Capture the cell that displays the provided text and extract its [x, y] central coordinate. 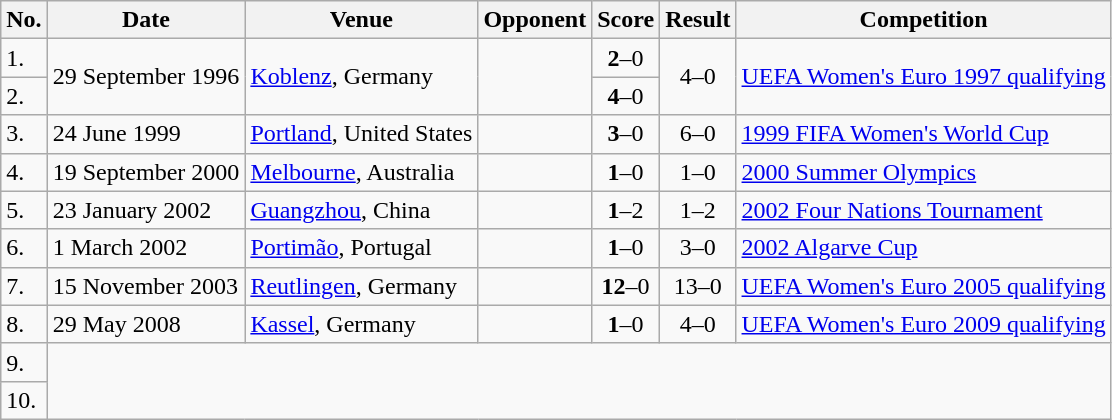
15 November 2003 [146, 286]
Result [698, 20]
6–0 [698, 134]
5. [24, 210]
UEFA Women's Euro 2005 qualifying [924, 286]
Guangzhou, China [362, 210]
UEFA Women's Euro 2009 qualifying [924, 324]
2002 Four Nations Tournament [924, 210]
Portimão, Portugal [362, 248]
No. [24, 20]
Opponent [535, 20]
UEFA Women's Euro 1997 qualifying [924, 77]
Date [146, 20]
Kassel, Germany [362, 324]
12–0 [626, 286]
Melbourne, Australia [362, 172]
10. [24, 400]
7. [24, 286]
Score [626, 20]
29 September 1996 [146, 77]
24 June 1999 [146, 134]
9. [24, 362]
Venue [362, 20]
Portland, United States [362, 134]
23 January 2002 [146, 210]
2000 Summer Olympics [924, 172]
2002 Algarve Cup [924, 248]
19 September 2000 [146, 172]
1. [24, 58]
Reutlingen, Germany [362, 286]
1999 FIFA Women's World Cup [924, 134]
Koblenz, Germany [362, 77]
29 May 2008 [146, 324]
2. [24, 96]
Competition [924, 20]
2–0 [626, 58]
8. [24, 324]
1 March 2002 [146, 248]
6. [24, 248]
3. [24, 134]
13–0 [698, 286]
4. [24, 172]
